Pinpoint the cell where the given text exists, returning its (x, y) midpoint coordinate. 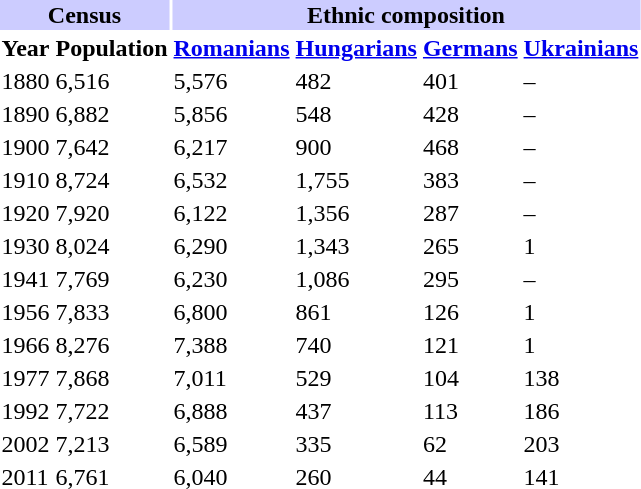
6,800 (232, 312)
8,024 (112, 246)
1910 (26, 180)
1900 (26, 147)
1977 (26, 378)
Ukrainians (581, 48)
1,755 (356, 180)
468 (470, 147)
6,516 (112, 81)
Census (84, 15)
1966 (26, 345)
113 (470, 411)
126 (470, 312)
203 (581, 444)
1,343 (356, 246)
6,217 (232, 147)
428 (470, 114)
138 (581, 378)
1930 (26, 246)
335 (356, 444)
7,833 (112, 312)
861 (356, 312)
2002 (26, 444)
104 (470, 378)
437 (356, 411)
6,589 (232, 444)
Germans (470, 48)
548 (356, 114)
265 (470, 246)
482 (356, 81)
6,290 (232, 246)
1,356 (356, 213)
740 (356, 345)
6,882 (112, 114)
Romanians (232, 48)
5,576 (232, 81)
Population (112, 48)
401 (470, 81)
8,276 (112, 345)
7,011 (232, 378)
7,388 (232, 345)
Year (26, 48)
1941 (26, 279)
6,230 (232, 279)
287 (470, 213)
6,888 (232, 411)
1,086 (356, 279)
383 (470, 180)
5,856 (232, 114)
1956 (26, 312)
Hungarians (356, 48)
6,122 (232, 213)
529 (356, 378)
7,213 (112, 444)
295 (470, 279)
1880 (26, 81)
7,769 (112, 279)
121 (470, 345)
900 (356, 147)
8,724 (112, 180)
7,920 (112, 213)
7,642 (112, 147)
1920 (26, 213)
1890 (26, 114)
6,532 (232, 180)
Ethnic composition (406, 15)
186 (581, 411)
7,868 (112, 378)
62 (470, 444)
1992 (26, 411)
7,722 (112, 411)
